Scan for the cell matching the given text and deliver its [X, Y] coordinate at center. 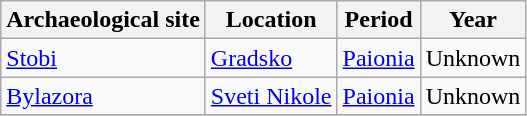
Location [271, 20]
Archaeological site [104, 20]
Bylazora [104, 96]
Period [378, 20]
Sveti Nikole [271, 96]
Stobi [104, 58]
Gradsko [271, 58]
Year [473, 20]
